Return [X, Y] of the center of cell containing provided text 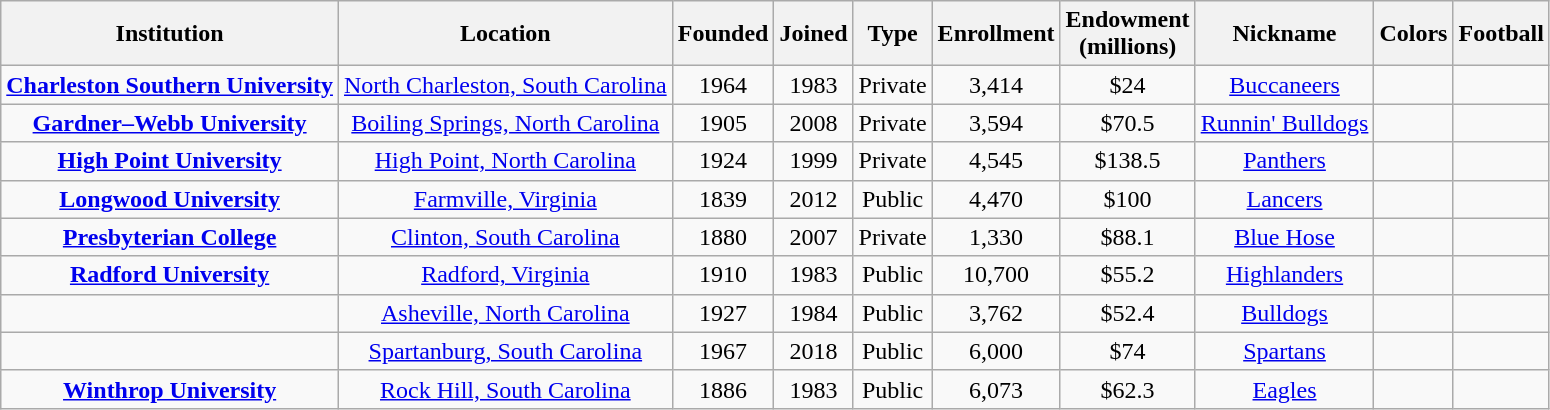
$52.4 [1128, 313]
2012 [814, 199]
Highlanders [1284, 275]
Clinton, South Carolina [505, 237]
4,545 [996, 161]
Institution [170, 34]
Lancers [1284, 199]
Panthers [1284, 161]
Radford University [170, 275]
Founded [723, 34]
Radford, Virginia [505, 275]
Football [1501, 34]
6,000 [996, 351]
1880 [723, 237]
Blue Hose [1284, 237]
Spartans [1284, 351]
1984 [814, 313]
3,762 [996, 313]
Enrollment [996, 34]
1967 [723, 351]
6,073 [996, 389]
$138.5 [1128, 161]
Spartanburg, South Carolina [505, 351]
1886 [723, 389]
1927 [723, 313]
Boiling Springs, North Carolina [505, 123]
$74 [1128, 351]
Charleston Southern University [170, 85]
Bulldogs [1284, 313]
3,594 [996, 123]
Eagles [1284, 389]
$100 [1128, 199]
2008 [814, 123]
Joined [814, 34]
Farmville, Virginia [505, 199]
10,700 [996, 275]
1910 [723, 275]
High Point, North Carolina [505, 161]
Type [892, 34]
Colors [1414, 34]
Location [505, 34]
Nickname [1284, 34]
1964 [723, 85]
4,470 [996, 199]
1839 [723, 199]
Longwood University [170, 199]
1,330 [996, 237]
1924 [723, 161]
Asheville, North Carolina [505, 313]
2007 [814, 237]
3,414 [996, 85]
Endowment(millions) [1128, 34]
Gardner–Webb University [170, 123]
Buccaneers [1284, 85]
Presbyterian College [170, 237]
$88.1 [1128, 237]
1905 [723, 123]
$55.2 [1128, 275]
1999 [814, 161]
Runnin' Bulldogs [1284, 123]
High Point University [170, 161]
$70.5 [1128, 123]
North Charleston, South Carolina [505, 85]
$62.3 [1128, 389]
Winthrop University [170, 389]
2018 [814, 351]
Rock Hill, South Carolina [505, 389]
$24 [1128, 85]
